Identify which cell holds the provided text, then report its [X, Y] central coordinate. 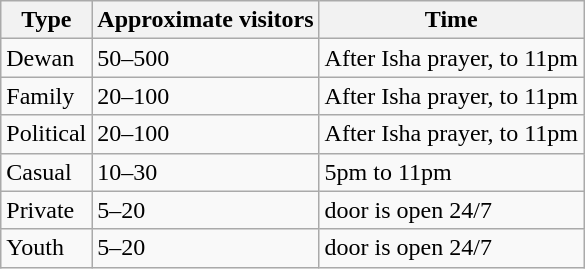
5pm to 11pm [451, 172]
Casual [46, 172]
Family [46, 96]
Type [46, 20]
10–30 [206, 172]
Dewan [46, 58]
Private [46, 210]
Time [451, 20]
Youth [46, 248]
Approximate visitors [206, 20]
Political [46, 134]
50–500 [206, 58]
